Scan for the cell matching the given text and deliver its (x, y) coordinate at center. 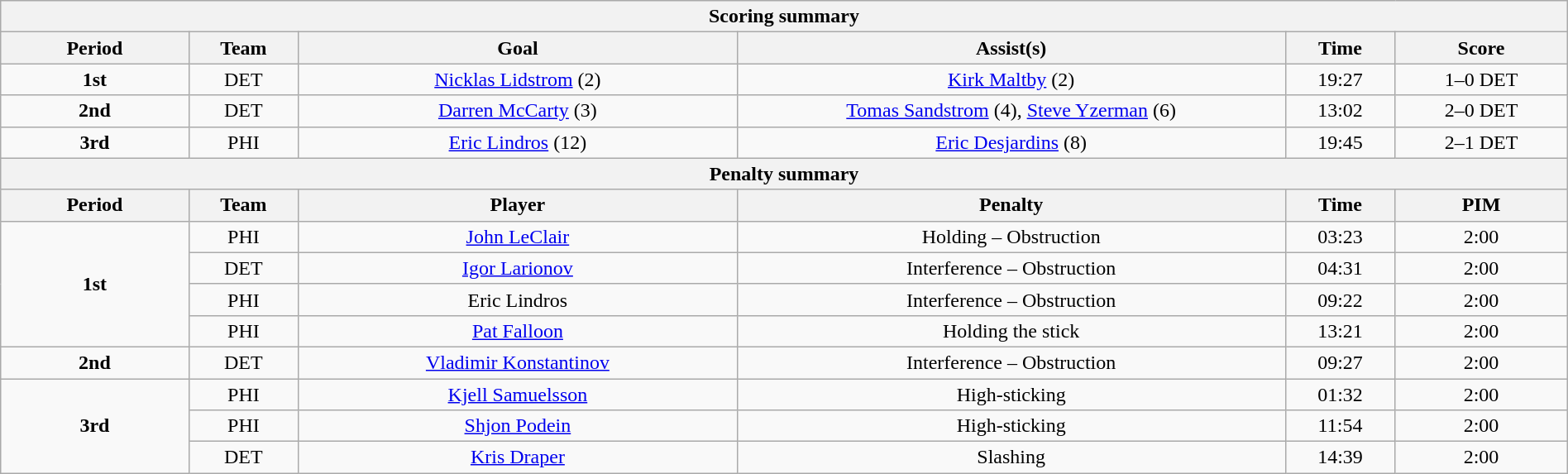
14:39 (1340, 457)
2–0 DET (1481, 111)
Penalty (1011, 205)
Slashing (1011, 457)
Assist(s) (1011, 48)
Shjon Podein (518, 426)
19:45 (1340, 142)
Eric Lindros (12) (518, 142)
Tomas Sandstrom (4), Steve Yzerman (6) (1011, 111)
04:31 (1340, 268)
Penalty summary (784, 174)
11:54 (1340, 426)
19:27 (1340, 79)
13:02 (1340, 111)
PIM (1481, 205)
John LeClair (518, 237)
Eric Desjardins (8) (1011, 142)
Nicklas Lidstrom (2) (518, 79)
Pat Falloon (518, 331)
Score (1481, 48)
Player (518, 205)
Holding the stick (1011, 331)
09:27 (1340, 362)
03:23 (1340, 237)
Darren McCarty (3) (518, 111)
Kirk Maltby (2) (1011, 79)
Kris Draper (518, 457)
09:22 (1340, 299)
Eric Lindros (518, 299)
13:21 (1340, 331)
1–0 DET (1481, 79)
Holding – Obstruction (1011, 237)
Scoring summary (784, 17)
Kjell Samuelsson (518, 395)
2–1 DET (1481, 142)
01:32 (1340, 395)
Igor Larionov (518, 268)
Goal (518, 48)
Vladimir Konstantinov (518, 362)
